From the cell containing the given text, extract its center point as [X, Y] coordinate. 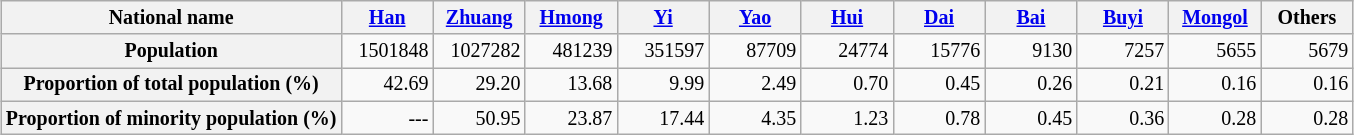
Yao [755, 18]
42.69 [387, 84]
2.49 [755, 84]
0.78 [939, 118]
Bai [1031, 18]
National name [171, 18]
Hmong [571, 18]
13.68 [571, 84]
Yi [663, 18]
351597 [663, 52]
87709 [755, 52]
50.95 [479, 118]
23.87 [571, 118]
4.35 [755, 118]
Hui [847, 18]
481239 [571, 52]
29.20 [479, 84]
Dai [939, 18]
17.44 [663, 118]
Buyi [1123, 18]
1.23 [847, 118]
7257 [1123, 52]
1501848 [387, 52]
Zhuang [479, 18]
Han [387, 18]
0.70 [847, 84]
Others [1307, 18]
0.36 [1123, 118]
0.26 [1031, 84]
Mongol [1215, 18]
5679 [1307, 52]
9.99 [663, 84]
0.21 [1123, 84]
Proportion of total population (%) [171, 84]
--- [387, 118]
5655 [1215, 52]
15776 [939, 52]
Population [171, 52]
9130 [1031, 52]
24774 [847, 52]
1027282 [479, 52]
Proportion of minority population (%) [171, 118]
